Return [x, y] of the center of cell containing provided text 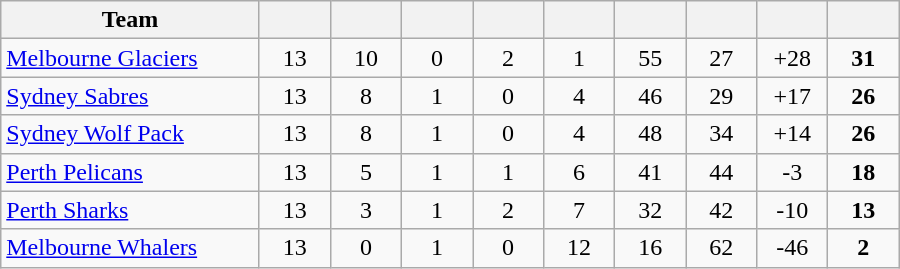
42 [722, 210]
48 [650, 134]
Melbourne Glaciers [130, 58]
62 [722, 248]
Sydney Wolf Pack [130, 134]
Melbourne Whalers [130, 248]
3 [366, 210]
Team [130, 20]
16 [650, 248]
-46 [792, 248]
32 [650, 210]
18 [864, 172]
27 [722, 58]
12 [580, 248]
5 [366, 172]
7 [580, 210]
+17 [792, 96]
29 [722, 96]
44 [722, 172]
Perth Pelicans [130, 172]
+14 [792, 134]
+28 [792, 58]
34 [722, 134]
41 [650, 172]
-10 [792, 210]
Sydney Sabres [130, 96]
10 [366, 58]
-3 [792, 172]
Perth Sharks [130, 210]
6 [580, 172]
46 [650, 96]
55 [650, 58]
31 [864, 58]
